Provide the [x, y] coordinate of the cell's center where the given text is located.  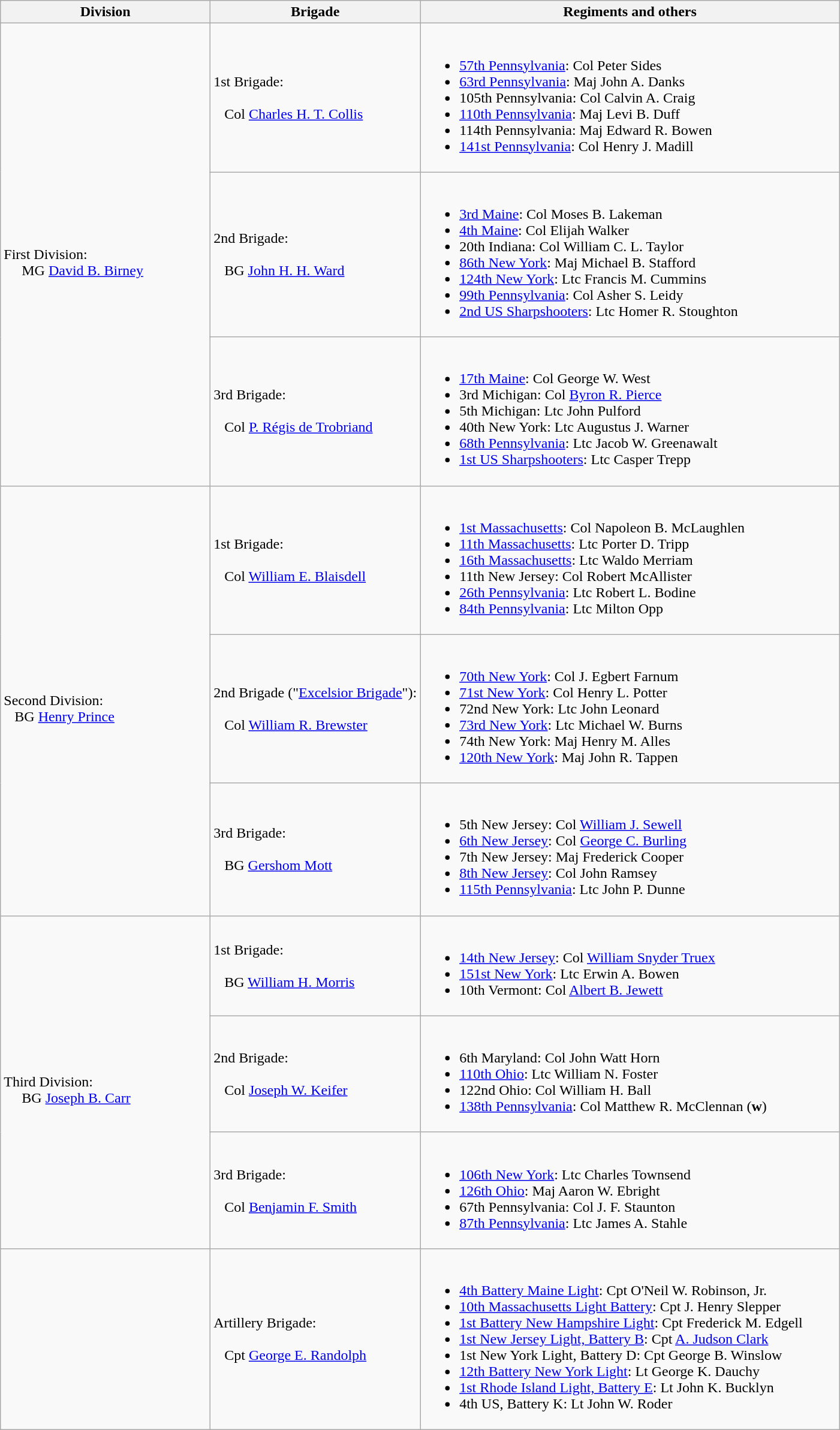
Regiments and others [630, 12]
2nd Brigade ("Excelsior Brigade"): Col William R. Brewster [315, 709]
2nd Brigade: BG John H. H. Ward [315, 254]
2nd Brigade: Col Joseph W. Keifer [315, 1074]
Third Division: BG Joseph B. Carr [106, 1082]
1st Brigade: Col Charles H. T. Collis [315, 98]
1st Brigade: Col William E. Blaisdell [315, 560]
First Division: MG David B. Birney [106, 254]
3rd Brigade: Col Benjamin F. Smith [315, 1190]
3rd Brigade: BG Gershom Mott [315, 849]
Artillery Brigade: Cpt George E. Randolph [315, 1339]
Second Division: BG Henry Prince [106, 700]
3rd Brigade: Col P. Régis de Trobriand [315, 411]
6th Maryland: Col John Watt Horn110th Ohio: Ltc William N. Foster122nd Ohio: Col William H. Ball138th Pennsylvania: Col Matthew R. McClennan (w) [630, 1074]
Brigade [315, 12]
Division [106, 12]
14th New Jersey: Col William Snyder Truex151st New York: Ltc Erwin A. Bowen10th Vermont: Col Albert B. Jewett [630, 965]
106th New York: Ltc Charles Townsend126th Ohio: Maj Aaron W. Ebright67th Pennsylvania: Col J. F. Staunton87th Pennsylvania: Ltc James A. Stahle [630, 1190]
1st Brigade: BG William H. Morris [315, 965]
